Scan for the cell matching the given text and deliver its (X, Y) coordinate at center. 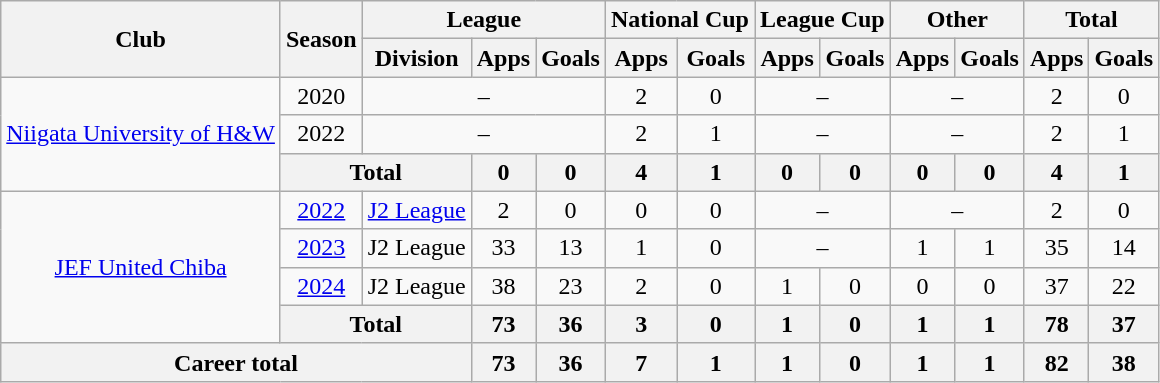
33 (503, 248)
League Cup (822, 20)
2024 (321, 286)
3 (641, 324)
35 (1056, 248)
82 (1056, 362)
23 (571, 286)
League (484, 20)
2020 (321, 96)
22 (1124, 286)
2023 (321, 248)
Other (957, 20)
13 (571, 248)
Career total (236, 362)
JEF United Chiba (141, 267)
Season (321, 39)
National Cup (680, 20)
Niigata University of H&W (141, 134)
Club (141, 39)
14 (1124, 248)
Division (416, 58)
7 (641, 362)
78 (1056, 324)
